Provide the (X, Y) coordinate of the cell's center where the given text is located.  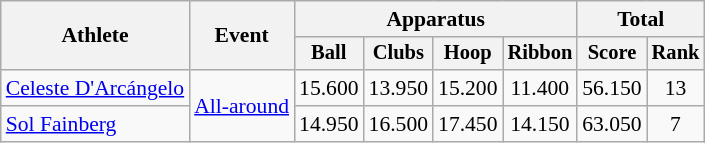
Athlete (95, 36)
Clubs (398, 54)
17.450 (468, 124)
Hoop (468, 54)
Sol Fainberg (95, 124)
Ball (328, 54)
Total (640, 19)
Score (612, 54)
63.050 (612, 124)
Apparatus (436, 19)
56.150 (612, 88)
16.500 (398, 124)
15.600 (328, 88)
All-around (242, 106)
15.200 (468, 88)
Ribbon (540, 54)
14.150 (540, 124)
Celeste D'Arcángelo (95, 88)
7 (676, 124)
11.400 (540, 88)
13.950 (398, 88)
Rank (676, 54)
13 (676, 88)
Event (242, 36)
14.950 (328, 124)
